Capture the cell that displays the provided text and extract its [X, Y] central coordinate. 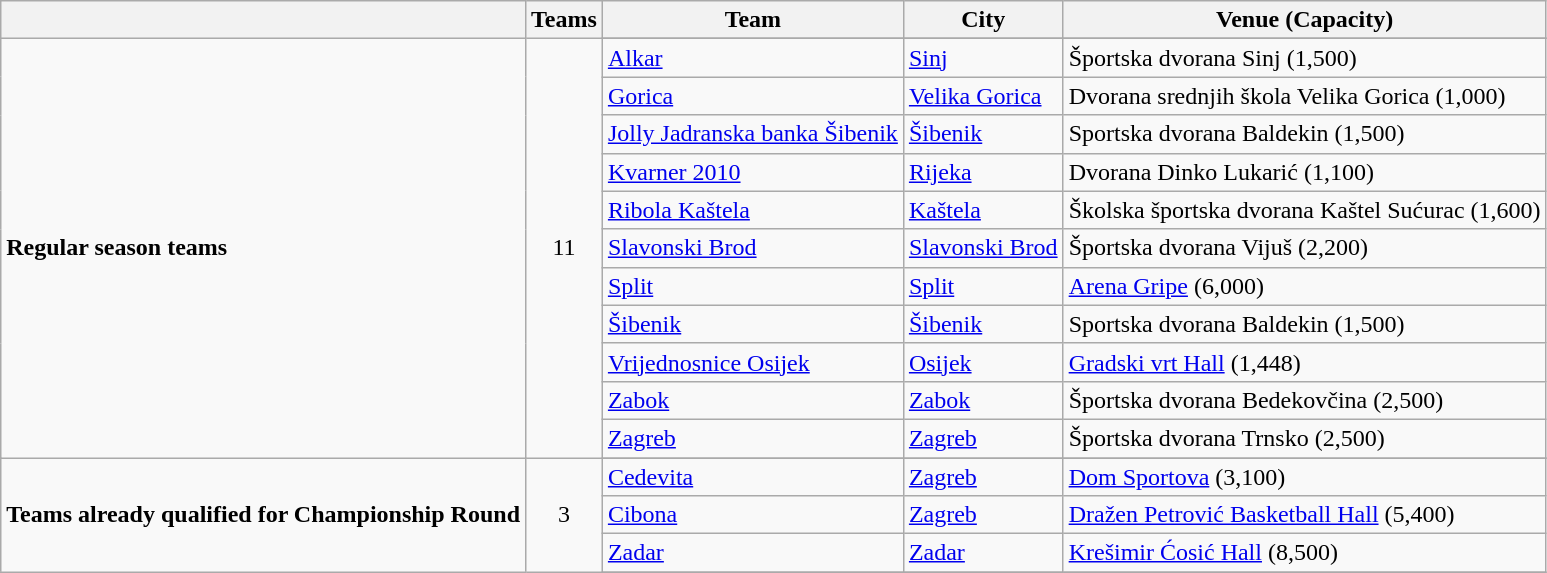
3 [564, 515]
Osijek [983, 362]
Dražen Petrović Basketball Hall (5,400) [1304, 515]
Školska športska dvorana Kaštel Sućurac (1,600) [1304, 210]
Ribola Kaštela [752, 210]
11 [564, 248]
Sinj [983, 58]
City [983, 20]
Jolly Jadranska banka Šibenik [752, 134]
Športska dvorana Vijuš (2,200) [1304, 248]
Cibona [752, 515]
Športska dvorana Trnsko (2,500) [1304, 438]
Kvarner 2010 [752, 172]
Dom Sportova (3,100) [1304, 477]
Gorica [752, 96]
Dvorana Dinko Lukarić (1,100) [1304, 172]
Velika Gorica [983, 96]
Dvorana srednjih škola Velika Gorica (1,000) [1304, 96]
Arena Gripe (6,000) [1304, 286]
Krešimir Ćosić Hall (8,500) [1304, 553]
Rijeka [983, 172]
Teams already qualified for Championship Round [264, 515]
Gradski vrt Hall (1,448) [1304, 362]
Alkar [752, 58]
Team [752, 20]
Vrijednosnice Osijek [752, 362]
Teams [564, 20]
Venue (Capacity) [1304, 20]
Športska dvorana Bedekovčina (2,500) [1304, 400]
Regular season teams [264, 248]
Cedevita [752, 477]
Športska dvorana Sinj (1,500) [1304, 58]
Kaštela [983, 210]
